From the cell containing the given text, extract its center point as (x, y) coordinate. 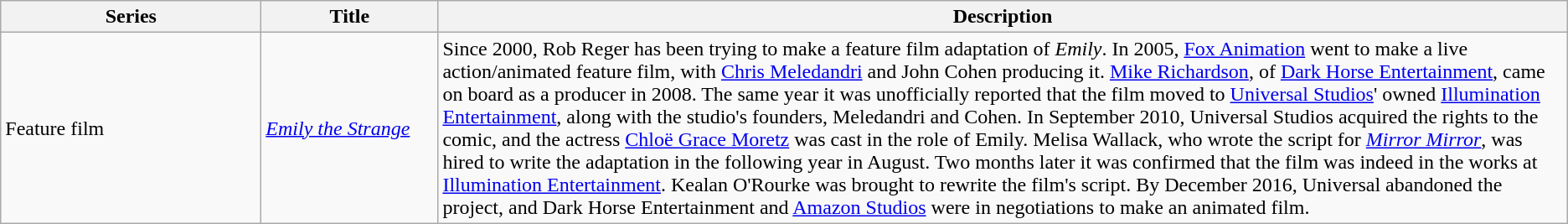
Emily the Strange (350, 128)
Title (350, 17)
Series (131, 17)
Description (1003, 17)
Feature film (131, 128)
